Provide the [x, y] coordinate of the cell's center where the given text is located.  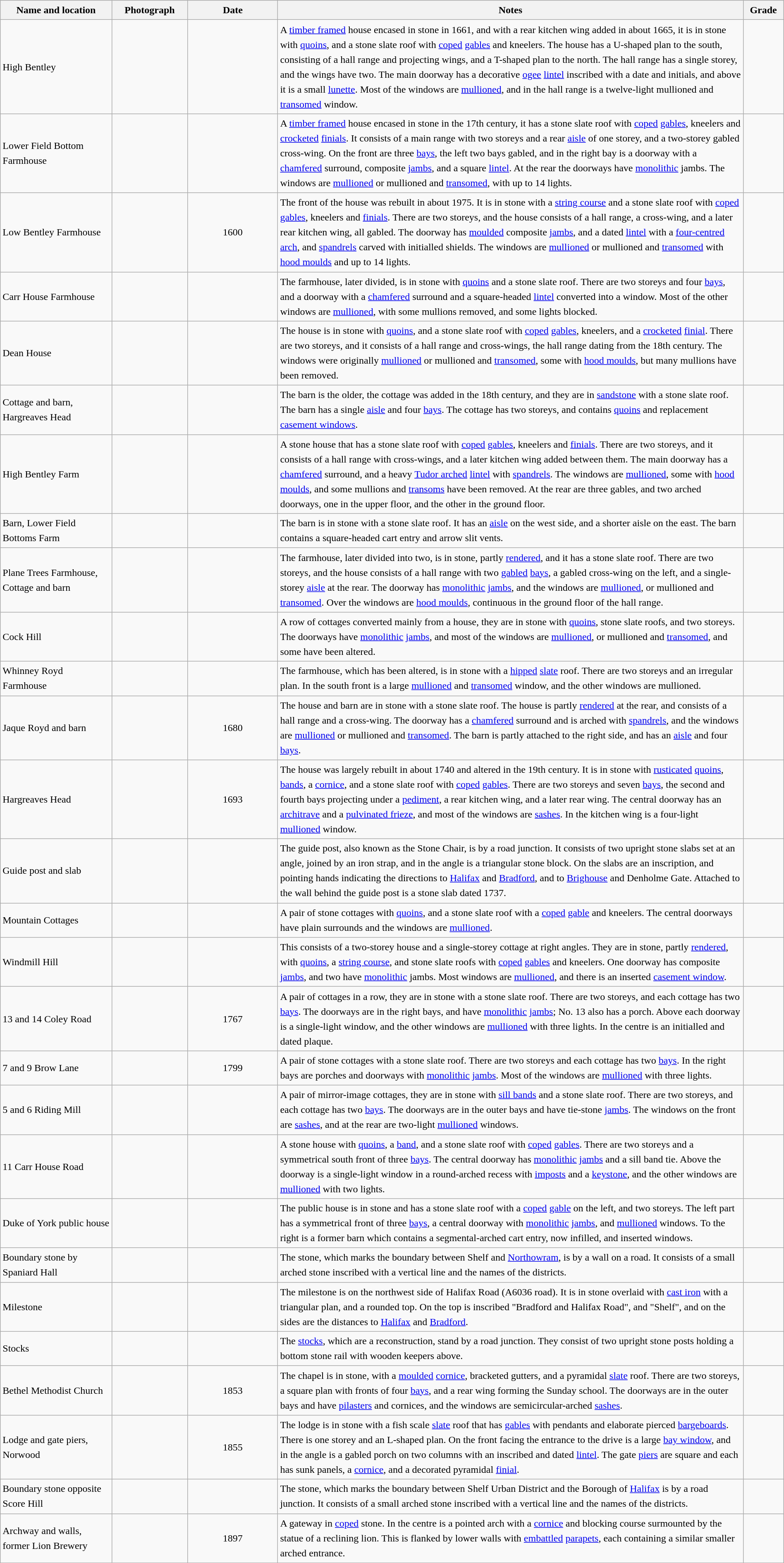
Boundary stone opposite Score Hill [56, 1496]
Guide post and slab [56, 871]
Cottage and barn, Hargreaves Head [56, 410]
Date [233, 10]
Grade [763, 10]
1799 [233, 1068]
High Bentley Farm [56, 474]
Mountain Cottages [56, 920]
13 and 14 Coley Road [56, 1019]
Plane Trees Farmhouse, Cottage and barn [56, 580]
Photograph [150, 10]
7 and 9 Brow Lane [56, 1068]
1767 [233, 1019]
Lodge and gate piers, Norwood [56, 1447]
1855 [233, 1447]
1680 [233, 728]
Notes [510, 10]
Boundary stone by Spaniard Hall [56, 1265]
Name and location [56, 10]
Jaque Royd and barn [56, 728]
Cock Hill [56, 636]
Archway and walls,former Lion Brewery [56, 1538]
Dean House [56, 353]
5 and 6 Riding Mill [56, 1110]
Carr House Farmhouse [56, 296]
Duke of York public house [56, 1223]
1693 [233, 799]
Bethel Methodist Church [56, 1390]
1897 [233, 1538]
1600 [233, 233]
Lower Field Bottom Farmhouse [56, 153]
Barn, Lower Field Bottoms Farm [56, 530]
Whinney Royd Farmhouse [56, 678]
Low Bentley Farmhouse [56, 233]
Stocks [56, 1349]
11 Carr House Road [56, 1167]
Windmill Hill [56, 962]
1853 [233, 1390]
Milestone [56, 1306]
High Bentley [56, 67]
Hargreaves Head [56, 799]
